Detect which cell encompasses the target text, then output its [X, Y] center coordinate. 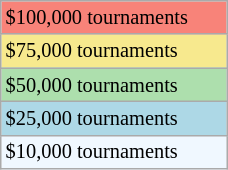
$100,000 tournaments [114, 17]
$25,000 tournaments [114, 118]
$10,000 tournaments [114, 152]
$50,000 tournaments [114, 85]
$75,000 tournaments [114, 51]
